Capture the cell that displays the provided text and extract its [x, y] central coordinate. 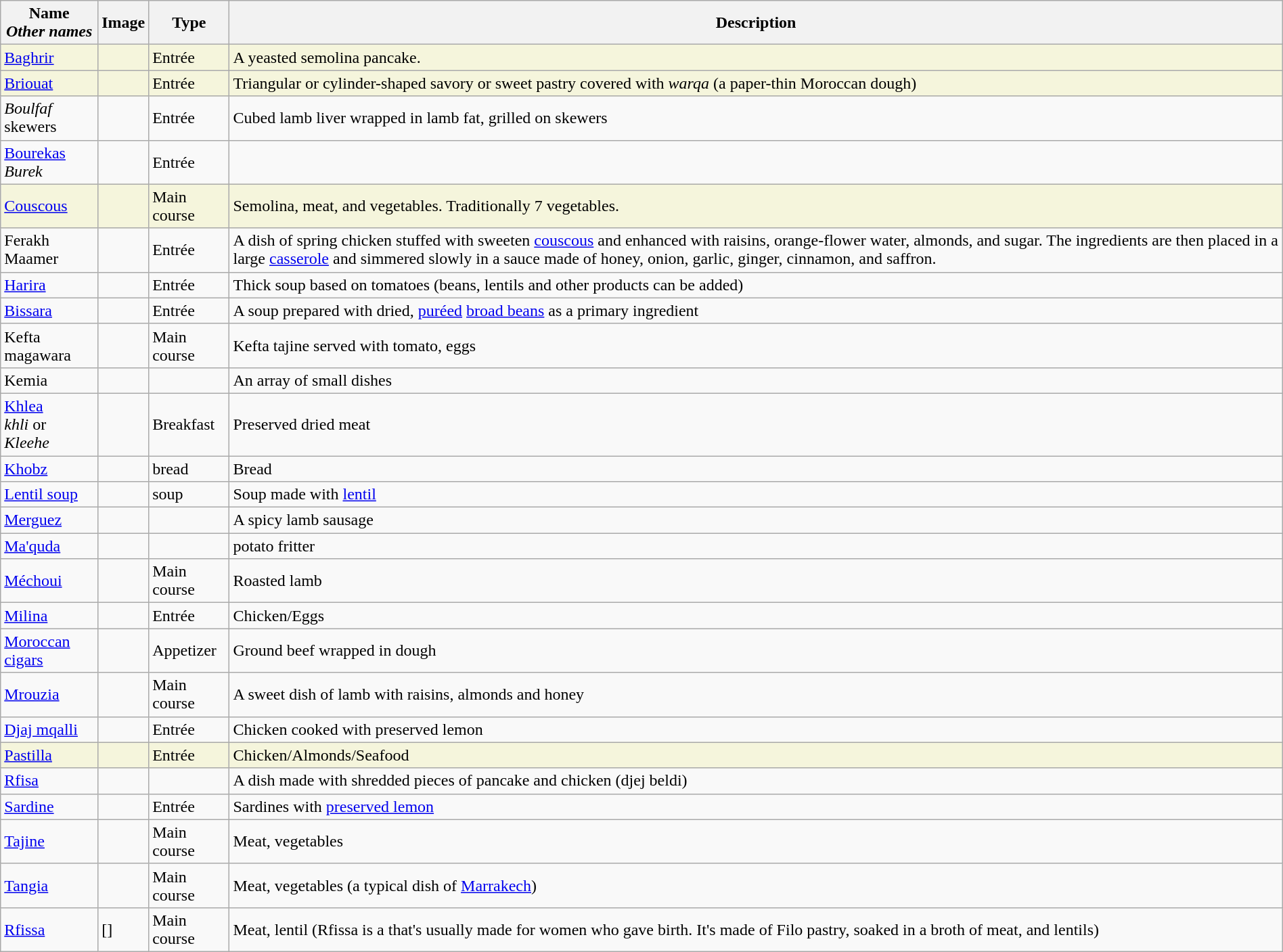
A yeasted semolina pancake. [756, 58]
Rfissa [49, 930]
Djaj mqalli [49, 729]
Chicken/Eggs [756, 616]
Description [756, 23]
Roasted lamb [756, 581]
Kemia [49, 380]
Bread [756, 469]
NameOther names [49, 23]
Boulfaf skewers [49, 118]
Lentil soup [49, 495]
Triangular or cylinder-shaped savory or sweet pastry covered with warqa (a paper-thin Moroccan dough) [756, 83]
Mrouzia [49, 694]
BourekasBurek [49, 162]
Soup made with lentil [756, 495]
Chicken cooked with preserved lemon [756, 729]
Thick soup based on tomatoes (beans, lentils and other products can be added) [756, 285]
Pastilla [49, 755]
Méchoui [49, 581]
Tajine [49, 842]
Appetizer [189, 651]
Ground beef wrapped in dough [756, 651]
Merguez [49, 520]
[] [123, 930]
Rfisa [49, 781]
A dish made with shredded pieces of pancake and chicken (djej beldi) [756, 781]
A soup prepared with dried, puréed broad beans as a primary ingredient [756, 311]
Cubed lamb liver wrapped in lamb fat, grilled on skewers [756, 118]
Breakfast [189, 424]
Sardines with preserved lemon [756, 807]
Semolina, meat, and vegetables. Traditionally 7 vegetables. [756, 206]
Kefta tajine served with tomato, eggs [756, 345]
Sardine [49, 807]
Tangia [49, 885]
Moroccan cigars [49, 651]
Bissara [49, 311]
Briouat [49, 83]
Meat, vegetables (a typical dish of Marrakech) [756, 885]
soup [189, 495]
bread [189, 469]
Ferakh Maamer [49, 250]
Preserved dried meat [756, 424]
Image [123, 23]
An array of small dishes [756, 380]
Chicken/Almonds/Seafood [756, 755]
Khleakhli or Kleehe [49, 424]
A spicy lamb sausage [756, 520]
Baghrir [49, 58]
Ma'quda [49, 546]
Meat, vegetables [756, 842]
Milina [49, 616]
Kefta magawara [49, 345]
Meat, lentil (Rfissa is a that's usually made for women who gave birth. It's made of Filo pastry, soaked in a broth of meat, and lentils) [756, 930]
Couscous [49, 206]
Type [189, 23]
A sweet dish of lamb with raisins, almonds and honey [756, 694]
Khobz [49, 469]
Harira [49, 285]
potato fritter [756, 546]
